Pinpoint the cell where the given text exists, returning its [X, Y] midpoint coordinate. 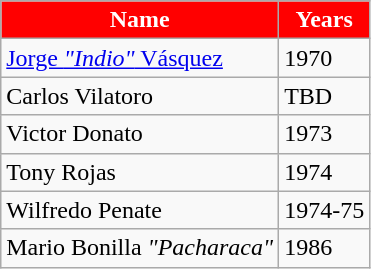
Victor Donato [140, 134]
Carlos Vilatoro [140, 96]
1970 [324, 58]
1974-75 [324, 210]
1973 [324, 134]
1974 [324, 172]
1986 [324, 248]
TBD [324, 96]
Years [324, 20]
Wilfredo Penate [140, 210]
Mario Bonilla "Pacharaca" [140, 248]
Jorge "Indio" Vásquez [140, 58]
Tony Rojas [140, 172]
Name [140, 20]
